Identify which cell holds the provided text, then report its (X, Y) central coordinate. 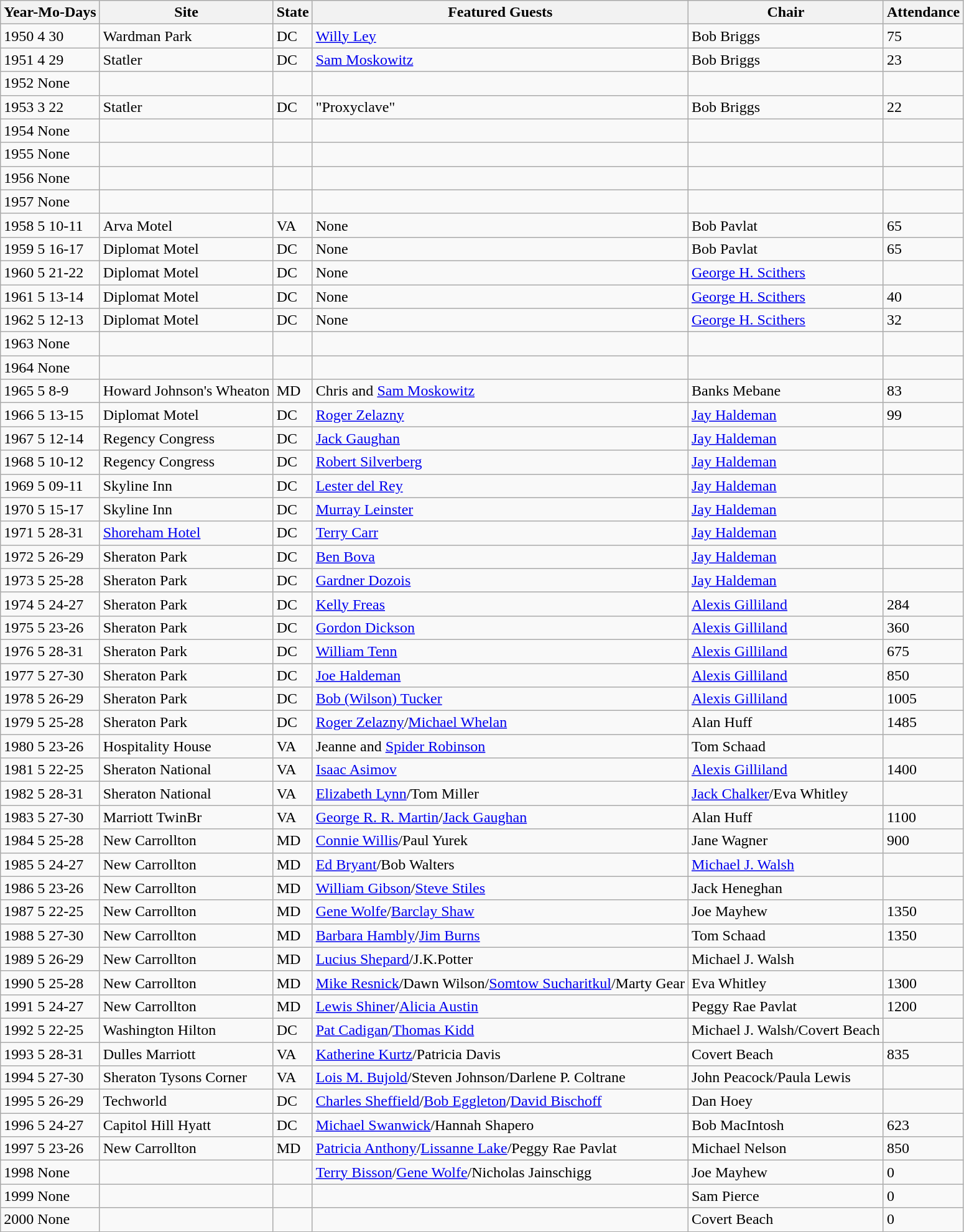
1984 5 25-28 (50, 841)
Pat Cadigan/Thomas Kidd (500, 1030)
Washington Hilton (187, 1030)
Barbara Hambly/Jim Burns (500, 935)
George R. R. Martin/Jack Gaughan (500, 817)
1998 None (50, 1172)
1991 5 24-27 (50, 1006)
40 (923, 297)
1979 5 25-28 (50, 723)
Lois M. Bujold/Steven Johnson/Darlene P. Coltrane (500, 1078)
1995 5 26-29 (50, 1101)
Roger Zelazny (500, 415)
Ben Bova (500, 557)
Marriott TwinBr (187, 817)
Jeanne and Spider Robinson (500, 746)
Sheraton Tysons Corner (187, 1078)
1997 5 23-26 (50, 1149)
1973 5 25-28 (50, 580)
83 (923, 391)
22 (923, 107)
John Peacock/Paula Lewis (786, 1078)
Techworld (187, 1101)
1989 5 26-29 (50, 959)
Attendance (923, 12)
1954 None (50, 131)
1950 4 30 (50, 36)
1970 5 15-17 (50, 509)
23 (923, 60)
1987 5 22-25 (50, 912)
Roger Zelazny/Michael Whelan (500, 723)
Lucius Shepard/J.K.Potter (500, 959)
Sam Pierce (786, 1196)
1990 5 25-28 (50, 983)
1969 5 09-11 (50, 486)
1968 5 10-12 (50, 462)
1960 5 21-22 (50, 272)
1986 5 23-26 (50, 888)
Charles Sheffield/Bob Eggleton/David Bischoff (500, 1101)
Lester del Rey (500, 486)
Bob MacIntosh (786, 1125)
Joe Haldeman (500, 675)
1300 (923, 983)
Robert Silverberg (500, 462)
1971 5 28-31 (50, 533)
Howard Johnson's Wheaton (187, 391)
1961 5 13-14 (50, 297)
360 (923, 628)
1951 4 29 (50, 60)
1005 (923, 699)
1962 5 12-13 (50, 320)
1992 5 22-25 (50, 1030)
1981 5 22-25 (50, 770)
900 (923, 841)
Chair (786, 12)
Hospitality House (187, 746)
1966 5 13-15 (50, 415)
Mike Resnick/Dawn Wilson/Somtow Sucharitkul/Marty Gear (500, 983)
"Proxyclave" (500, 107)
1959 5 16-17 (50, 249)
Terry Bisson/Gene Wolfe/Nicholas Jainschigg (500, 1172)
Ed Bryant/Bob Walters (500, 864)
1972 5 26-29 (50, 557)
1976 5 28-31 (50, 651)
Shoreham Hotel (187, 533)
1958 5 10-11 (50, 225)
1985 5 24-27 (50, 864)
Lewis Shiner/Alicia Austin (500, 1006)
1996 5 24-27 (50, 1125)
1994 5 27-30 (50, 1078)
Bob (Wilson) Tucker (500, 699)
1993 5 28-31 (50, 1054)
284 (923, 604)
Elizabeth Lynn/Tom Miller (500, 794)
2000 None (50, 1220)
Banks Mebane (786, 391)
Wardman Park (187, 36)
623 (923, 1125)
Dan Hoey (786, 1101)
1400 (923, 770)
1980 5 23-26 (50, 746)
Year-Mo-Days (50, 12)
1952 None (50, 83)
Arva Motel (187, 225)
1983 5 27-30 (50, 817)
Site (187, 12)
Eva Whitley (786, 983)
Sam Moskowitz (500, 60)
Terry Carr (500, 533)
1965 5 8-9 (50, 391)
1200 (923, 1006)
1975 5 23-26 (50, 628)
Gardner Dozois (500, 580)
Patricia Anthony/Lissanne Lake/Peggy Rae Pavlat (500, 1149)
Jack Chalker/Eva Whitley (786, 794)
Gene Wolfe/Barclay Shaw (500, 912)
William Gibson/Steve Stiles (500, 888)
99 (923, 415)
Chris and Sam Moskowitz (500, 391)
State (292, 12)
Michael Nelson (786, 1149)
1967 5 12-14 (50, 438)
1988 5 27-30 (50, 935)
Michael J. Walsh/Covert Beach (786, 1030)
1974 5 24-27 (50, 604)
William Tenn (500, 651)
32 (923, 320)
1100 (923, 817)
Jack Heneghan (786, 888)
Gordon Dickson (500, 628)
Willy Ley (500, 36)
1963 None (50, 344)
1485 (923, 723)
1957 None (50, 201)
675 (923, 651)
1964 None (50, 368)
75 (923, 36)
Katherine Kurtz/Patricia Davis (500, 1054)
1953 3 22 (50, 107)
1982 5 28-31 (50, 794)
Jane Wagner (786, 841)
Capitol Hill Hyatt (187, 1125)
1999 None (50, 1196)
Jack Gaughan (500, 438)
Peggy Rae Pavlat (786, 1006)
Kelly Freas (500, 604)
Connie Willis/Paul Yurek (500, 841)
Featured Guests (500, 12)
Murray Leinster (500, 509)
835 (923, 1054)
1978 5 26-29 (50, 699)
1977 5 27-30 (50, 675)
Michael Swanwick/Hannah Shapero (500, 1125)
1955 None (50, 154)
Dulles Marriott (187, 1054)
1956 None (50, 178)
Isaac Asimov (500, 770)
